Extract the (x, y) coordinate from the center of the cell holding the provided text.  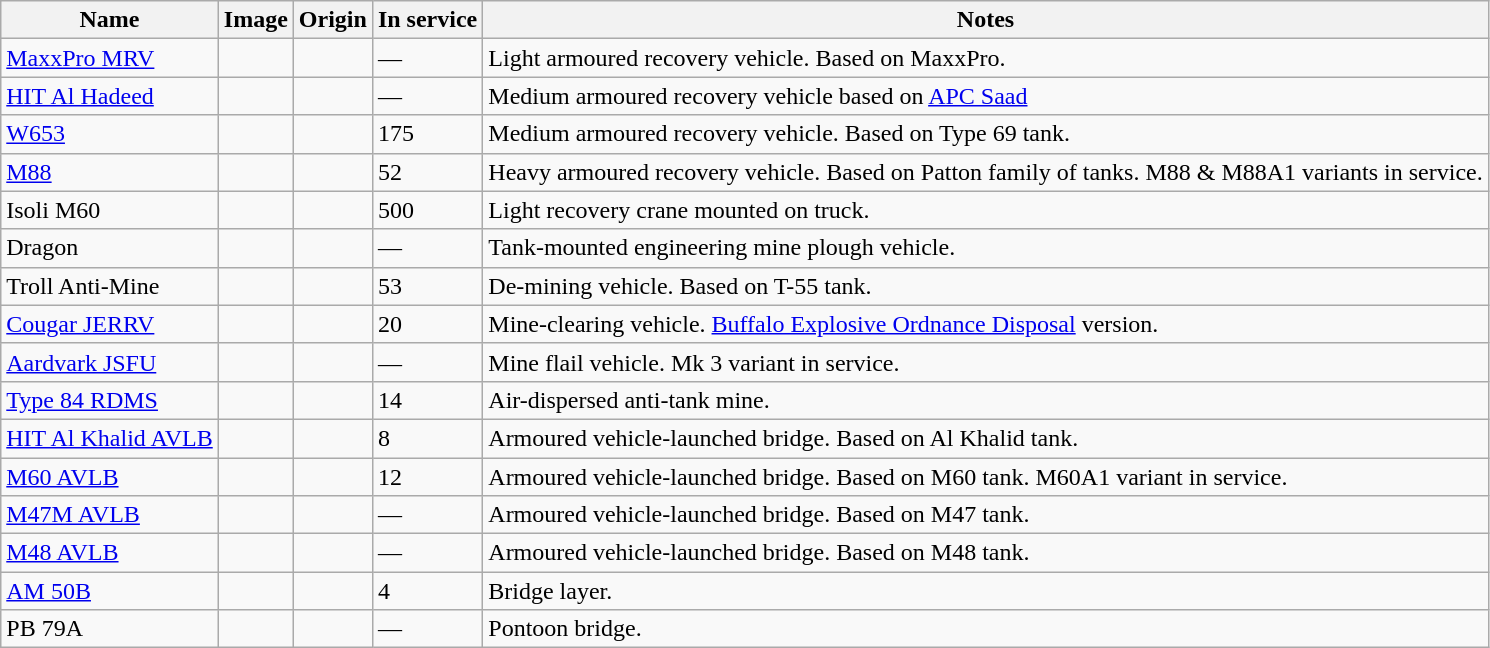
20 (427, 324)
52 (427, 172)
Mine-clearing vehicle. Buffalo Explosive Ordnance Disposal version. (986, 324)
HIT Al Khalid AVLB (110, 438)
Cougar JERRV (110, 324)
Image (256, 20)
175 (427, 134)
De-mining vehicle. Based on T-55 tank. (986, 286)
12 (427, 477)
Isoli M60 (110, 210)
14 (427, 400)
Troll Anti-Mine (110, 286)
Pontoon bridge. (986, 629)
53 (427, 286)
M47M AVLB (110, 515)
Mine flail vehicle. Mk 3 variant in service. (986, 362)
Armoured vehicle-launched bridge. Based on Al Khalid tank. (986, 438)
Notes (986, 20)
4 (427, 591)
Dragon (110, 248)
Aardvark JSFU (110, 362)
M48 AVLB (110, 553)
W653 (110, 134)
Origin (332, 20)
HIT Al Hadeed (110, 96)
500 (427, 210)
In service (427, 20)
8 (427, 438)
Medium armoured recovery vehicle based on APC Saad (986, 96)
Armoured vehicle-launched bridge. Based on M47 tank. (986, 515)
Air-dispersed anti-tank mine. (986, 400)
M88 (110, 172)
Light armoured recovery vehicle. Based on MaxxPro. (986, 58)
PB 79A (110, 629)
MaxxPro MRV (110, 58)
Light recovery crane mounted on truck. (986, 210)
Armoured vehicle-launched bridge. Based on M48 tank. (986, 553)
Name (110, 20)
Heavy armoured recovery vehicle. Based on Patton family of tanks. M88 & M88A1 variants in service. (986, 172)
M60 AVLB (110, 477)
Medium armoured recovery vehicle. Based on Type 69 tank. (986, 134)
Bridge layer. (986, 591)
Tank-mounted engineering mine plough vehicle. (986, 248)
Armoured vehicle-launched bridge. Based on M60 tank. M60A1 variant in service. (986, 477)
Type 84 RDMS (110, 400)
AM 50B (110, 591)
